Locate the cell with the specified text and output its [x, y] center coordinate. 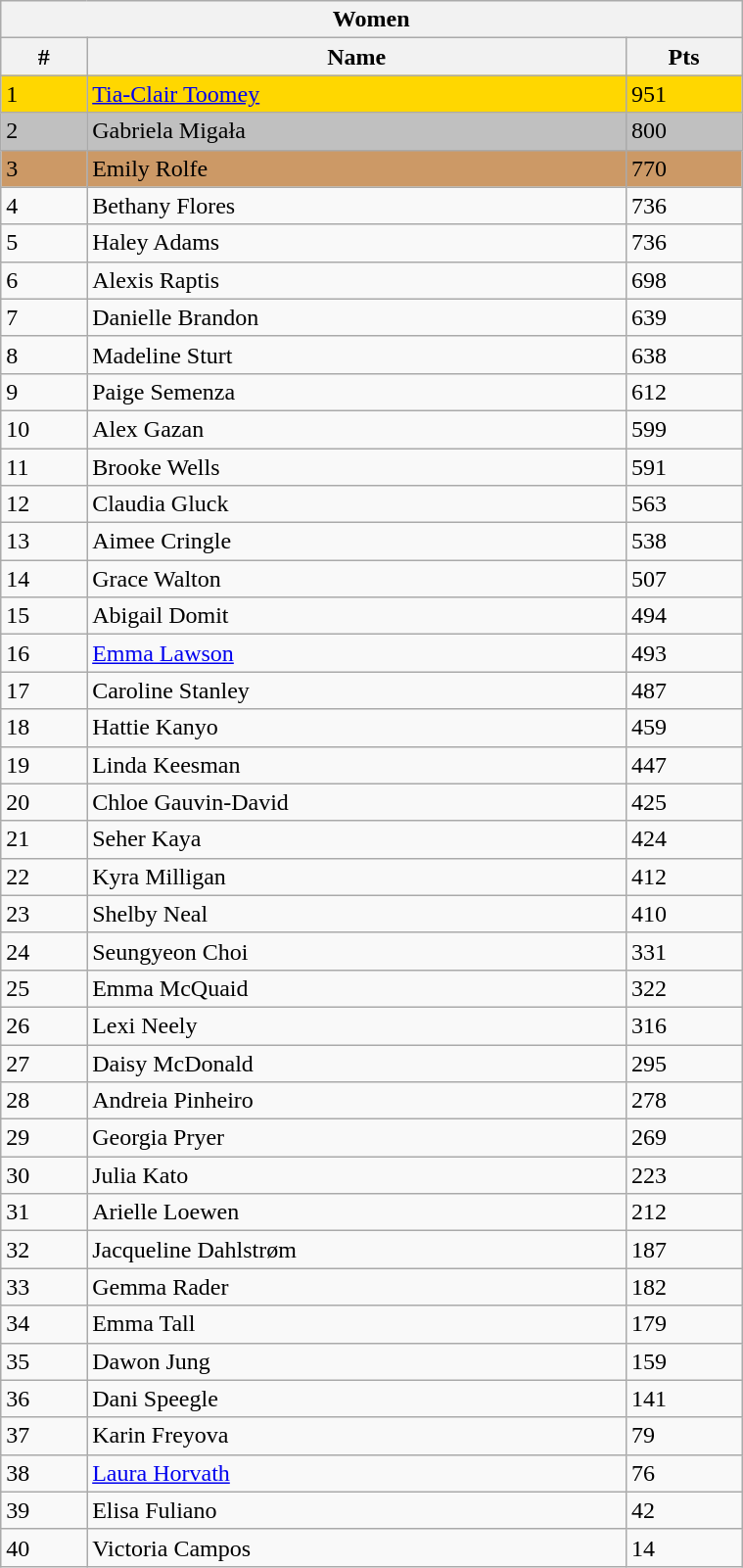
322 [684, 988]
Madeline Sturt [356, 355]
Karin Freyova [356, 1436]
612 [684, 392]
Laura Horvath [356, 1473]
Aimee Cringle [356, 542]
Claudia Gluck [356, 504]
493 [684, 653]
141 [684, 1399]
599 [684, 429]
# [44, 57]
Alexis Raptis [356, 280]
37 [44, 1436]
538 [684, 542]
Jacqueline Dahlstrøm [356, 1250]
9 [44, 392]
Lexi Neely [356, 1025]
4 [44, 206]
11 [44, 467]
16 [44, 653]
3 [44, 168]
459 [684, 728]
Paige Semenza [356, 392]
Gabriela Migała [356, 131]
29 [44, 1138]
18 [44, 728]
159 [684, 1361]
187 [684, 1250]
36 [44, 1399]
698 [684, 280]
487 [684, 690]
42 [684, 1510]
638 [684, 355]
33 [44, 1287]
410 [684, 914]
Tia-Clair Toomey [356, 94]
Women [372, 20]
19 [44, 765]
30 [44, 1175]
Seungyeon Choi [356, 951]
Elisa Fuliano [356, 1510]
Gemma Rader [356, 1287]
1 [44, 94]
331 [684, 951]
21 [44, 839]
35 [44, 1361]
40 [44, 1547]
179 [684, 1324]
Arielle Loewen [356, 1212]
Haley Adams [356, 243]
Shelby Neal [356, 914]
Dani Speegle [356, 1399]
Dawon Jung [356, 1361]
Caroline Stanley [356, 690]
31 [44, 1212]
Seher Kaya [356, 839]
800 [684, 131]
Abigail Domit [356, 616]
182 [684, 1287]
39 [44, 1510]
591 [684, 467]
Grace Walton [356, 579]
2 [44, 131]
25 [44, 988]
639 [684, 317]
770 [684, 168]
Victoria Campos [356, 1547]
15 [44, 616]
447 [684, 765]
27 [44, 1063]
7 [44, 317]
79 [684, 1436]
34 [44, 1324]
Georgia Pryer [356, 1138]
Danielle Brandon [356, 317]
5 [44, 243]
Emily Rolfe [356, 168]
12 [44, 504]
13 [44, 542]
Linda Keesman [356, 765]
26 [44, 1025]
295 [684, 1063]
507 [684, 579]
223 [684, 1175]
17 [44, 690]
76 [684, 1473]
Emma Tall [356, 1324]
Chloe Gauvin-David [356, 802]
425 [684, 802]
10 [44, 429]
Andreia Pinheiro [356, 1101]
32 [44, 1250]
28 [44, 1101]
Hattie Kanyo [356, 728]
Julia Kato [356, 1175]
Brooke Wells [356, 467]
494 [684, 616]
Kyra Milligan [356, 877]
Alex Gazan [356, 429]
22 [44, 877]
269 [684, 1138]
278 [684, 1101]
Name [356, 57]
316 [684, 1025]
212 [684, 1212]
38 [44, 1473]
424 [684, 839]
8 [44, 355]
20 [44, 802]
Bethany Flores [356, 206]
Pts [684, 57]
24 [44, 951]
6 [44, 280]
Emma Lawson [356, 653]
563 [684, 504]
Emma McQuaid [356, 988]
951 [684, 94]
412 [684, 877]
23 [44, 914]
Daisy McDonald [356, 1063]
